Scan for the cell matching the given text and deliver its [X, Y] coordinate at center. 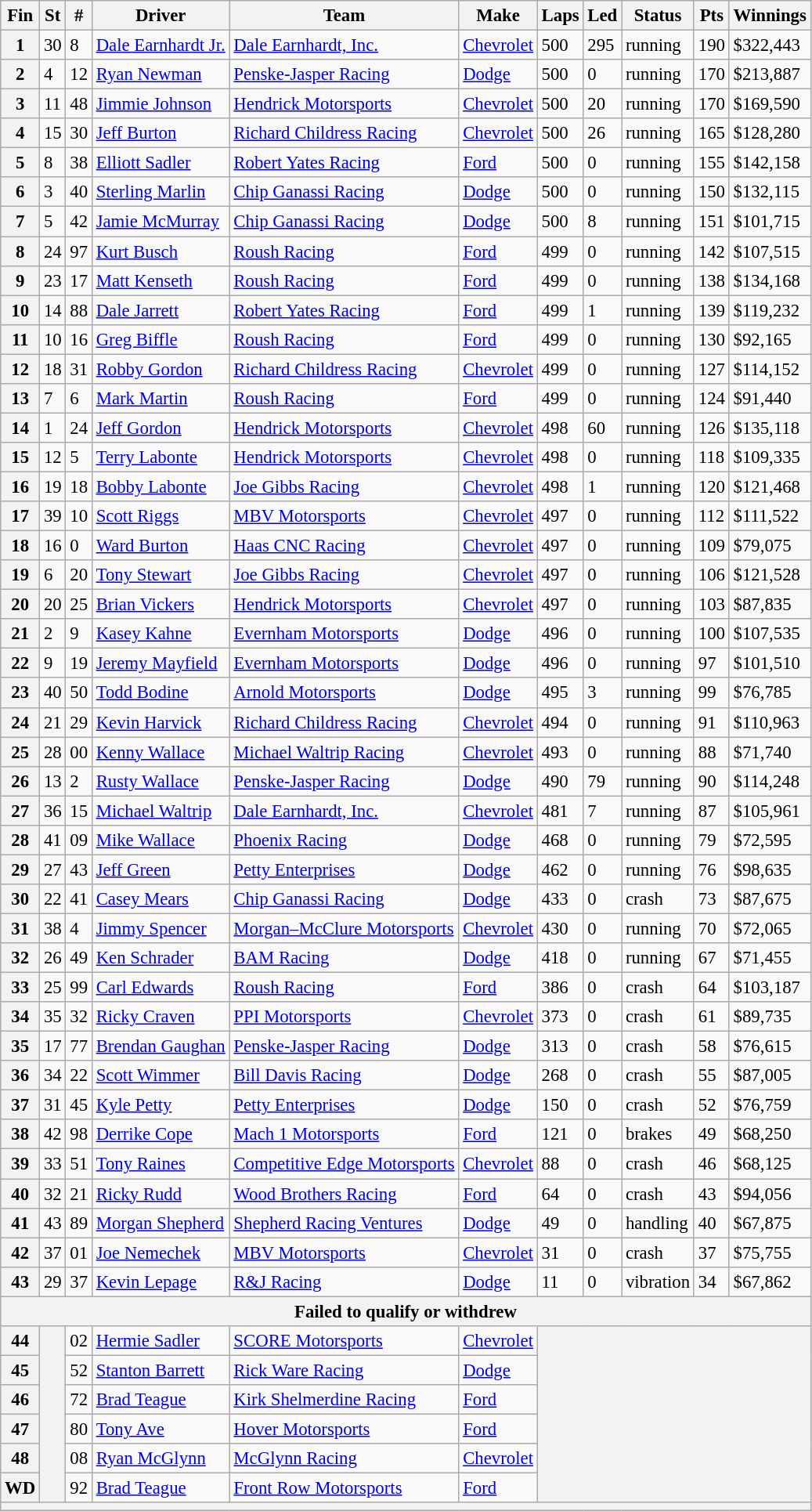
60 [603, 428]
155 [711, 163]
103 [711, 605]
$103,187 [770, 988]
PPI Motorsports [345, 1017]
handling [658, 1223]
Rusty Wallace [161, 781]
Ryan McGlynn [161, 1459]
St [53, 16]
$76,785 [770, 693]
76 [711, 869]
118 [711, 457]
Jeff Gordon [161, 428]
Mach 1 Motorsports [345, 1135]
$91,440 [770, 399]
433 [561, 899]
Hover Motorsports [345, 1429]
126 [711, 428]
Jamie McMurray [161, 222]
$98,635 [770, 869]
$101,715 [770, 222]
Led [603, 16]
# [78, 16]
$79,075 [770, 546]
Terry Labonte [161, 457]
Greg Biffle [161, 339]
$105,961 [770, 811]
139 [711, 310]
$107,535 [770, 634]
$114,248 [770, 781]
Sterling Marlin [161, 192]
77 [78, 1046]
Driver [161, 16]
$67,862 [770, 1281]
Joe Nemechek [161, 1253]
Dale Jarrett [161, 310]
Dale Earnhardt Jr. [161, 45]
494 [561, 722]
151 [711, 222]
418 [561, 958]
Robby Gordon [161, 369]
493 [561, 752]
109 [711, 546]
Arnold Motorsports [345, 693]
$94,056 [770, 1194]
67 [711, 958]
Bill Davis Racing [345, 1075]
89 [78, 1223]
190 [711, 45]
106 [711, 575]
$75,755 [770, 1253]
$87,835 [770, 605]
Jeff Green [161, 869]
$142,158 [770, 163]
Laps [561, 16]
$110,963 [770, 722]
Failed to qualify or withdrew [406, 1311]
58 [711, 1046]
BAM Racing [345, 958]
Fin [20, 16]
$71,740 [770, 752]
Phoenix Racing [345, 840]
Brian Vickers [161, 605]
$71,455 [770, 958]
127 [711, 369]
Todd Bodine [161, 693]
$67,875 [770, 1223]
490 [561, 781]
Tony Ave [161, 1429]
Michael Waltrip [161, 811]
120 [711, 486]
70 [711, 928]
Matt Kenseth [161, 280]
Ricky Craven [161, 1017]
430 [561, 928]
73 [711, 899]
Kyle Petty [161, 1105]
Kirk Shelmerdine Racing [345, 1400]
Competitive Edge Motorsports [345, 1164]
Stanton Barrett [161, 1370]
91 [711, 722]
WD [20, 1488]
468 [561, 840]
80 [78, 1429]
Ricky Rudd [161, 1194]
495 [561, 693]
09 [78, 840]
Rick Ware Racing [345, 1370]
Jeremy Mayfield [161, 663]
Scott Riggs [161, 516]
Haas CNC Racing [345, 546]
$121,528 [770, 575]
$76,615 [770, 1046]
00 [78, 752]
Derrike Cope [161, 1135]
Michael Waltrip Racing [345, 752]
$114,152 [770, 369]
61 [711, 1017]
165 [711, 133]
Jimmy Spencer [161, 928]
Kevin Lepage [161, 1281]
$121,468 [770, 486]
Kurt Busch [161, 251]
$111,522 [770, 516]
44 [20, 1341]
50 [78, 693]
Wood Brothers Racing [345, 1194]
Bobby Labonte [161, 486]
98 [78, 1135]
$169,590 [770, 104]
$322,443 [770, 45]
Shepherd Racing Ventures [345, 1223]
Scott Wimmer [161, 1075]
$213,887 [770, 74]
90 [711, 781]
92 [78, 1488]
$132,115 [770, 192]
142 [711, 251]
Mike Wallace [161, 840]
Morgan–McClure Motorsports [345, 928]
$128,280 [770, 133]
Morgan Shepherd [161, 1223]
Hermie Sadler [161, 1341]
SCORE Motorsports [345, 1341]
313 [561, 1046]
462 [561, 869]
112 [711, 516]
01 [78, 1253]
138 [711, 280]
124 [711, 399]
Kasey Kahne [161, 634]
Make [498, 16]
$107,515 [770, 251]
$87,005 [770, 1075]
Jimmie Johnson [161, 104]
Team [345, 16]
Pts [711, 16]
268 [561, 1075]
Ken Schrader [161, 958]
55 [711, 1075]
Front Row Motorsports [345, 1488]
121 [561, 1135]
$72,065 [770, 928]
$76,759 [770, 1105]
$68,250 [770, 1135]
Ryan Newman [161, 74]
$92,165 [770, 339]
47 [20, 1429]
vibration [658, 1281]
$119,232 [770, 310]
Tony Stewart [161, 575]
Tony Raines [161, 1164]
Mark Martin [161, 399]
Elliott Sadler [161, 163]
Brendan Gaughan [161, 1046]
51 [78, 1164]
87 [711, 811]
$101,510 [770, 663]
$109,335 [770, 457]
Status [658, 16]
100 [711, 634]
481 [561, 811]
72 [78, 1400]
Jeff Burton [161, 133]
$135,118 [770, 428]
295 [603, 45]
R&J Racing [345, 1281]
$89,735 [770, 1017]
$68,125 [770, 1164]
Ward Burton [161, 546]
Casey Mears [161, 899]
02 [78, 1341]
Kevin Harvick [161, 722]
$87,675 [770, 899]
$72,595 [770, 840]
08 [78, 1459]
373 [561, 1017]
brakes [658, 1135]
130 [711, 339]
Winnings [770, 16]
386 [561, 988]
McGlynn Racing [345, 1459]
Kenny Wallace [161, 752]
Carl Edwards [161, 988]
$134,168 [770, 280]
